Scan for the cell matching the given text and deliver its [x, y] coordinate at center. 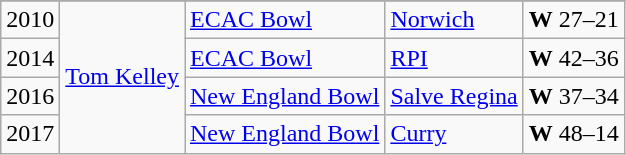
2014 [30, 58]
2016 [30, 96]
W 27–21 [574, 20]
W 42–36 [574, 58]
2010 [30, 20]
Tom Kelley [122, 77]
2017 [30, 134]
Salve Regina [454, 96]
Curry [454, 134]
W 48–14 [574, 134]
W 37–34 [574, 96]
RPI [454, 58]
Norwich [454, 20]
